Extract the [x, y] coordinate from the center of the cell holding the provided text.  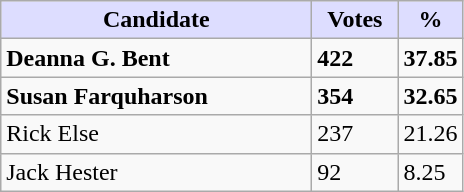
32.65 [430, 96]
Rick Else [156, 134]
Candidate [156, 20]
21.26 [430, 134]
% [430, 20]
Deanna G. Bent [156, 58]
237 [355, 134]
8.25 [430, 172]
354 [355, 96]
Votes [355, 20]
422 [355, 58]
Susan Farquharson [156, 96]
37.85 [430, 58]
Jack Hester [156, 172]
92 [355, 172]
